Return the (X, Y) coordinate for the center point of the cell that contains the specified text.  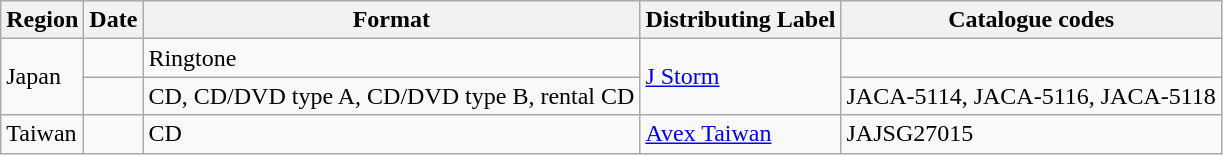
CD, CD/DVD type A, CD/DVD type B, rental CD (392, 96)
Japan (42, 77)
Date (114, 20)
CD (392, 134)
JACA-5114, JACA-5116, JACA-5118 (1031, 96)
Avex Taiwan (740, 134)
J Storm (740, 77)
Region (42, 20)
Format (392, 20)
Distributing Label (740, 20)
JAJSG27015 (1031, 134)
Ringtone (392, 58)
Taiwan (42, 134)
Catalogue codes (1031, 20)
